Return [X, Y] of the center of cell containing provided text 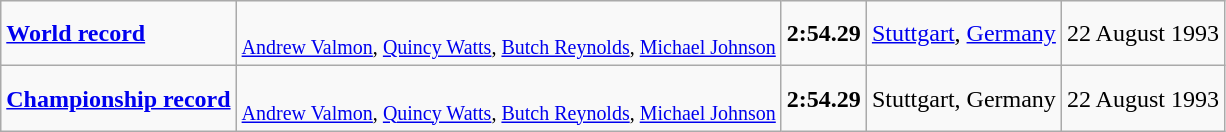
World record [118, 34]
Championship record [118, 98]
